Return the (X, Y) coordinate for the center point of the cell that contains the specified text.  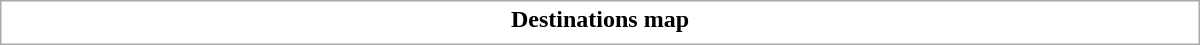
Destinations map (600, 19)
